Detect which cell encompasses the target text, then output its (x, y) center coordinate. 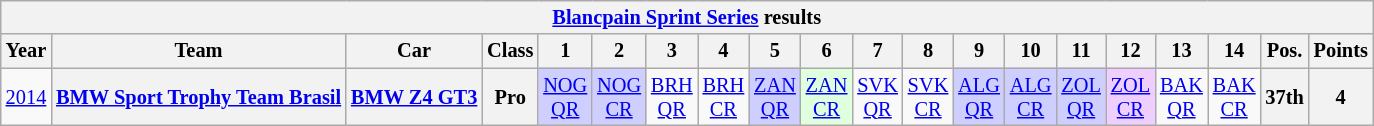
Pos. (1284, 51)
5 (775, 51)
Team (198, 51)
ZOLQR (1080, 97)
NOGQR (565, 97)
SVKCR (928, 97)
ALGCR (1031, 97)
ZOLCR (1130, 97)
13 (1182, 51)
10 (1031, 51)
Car (414, 51)
SVKQR (877, 97)
NOGCR (619, 97)
ZANQR (775, 97)
BMW Sport Trophy Team Brasil (198, 97)
Pro (510, 97)
BMW Z4 GT3 (414, 97)
BRHQR (672, 97)
Year (26, 51)
2 (619, 51)
14 (1234, 51)
1 (565, 51)
ALGQR (979, 97)
Blancpain Sprint Series results (687, 17)
37th (1284, 97)
12 (1130, 51)
2014 (26, 97)
BAKCR (1234, 97)
Class (510, 51)
7 (877, 51)
Points (1341, 51)
8 (928, 51)
3 (672, 51)
BAKQR (1182, 97)
ZANCR (827, 97)
BRHCR (724, 97)
9 (979, 51)
11 (1080, 51)
6 (827, 51)
